From the cell containing the given text, extract its center point as (x, y) coordinate. 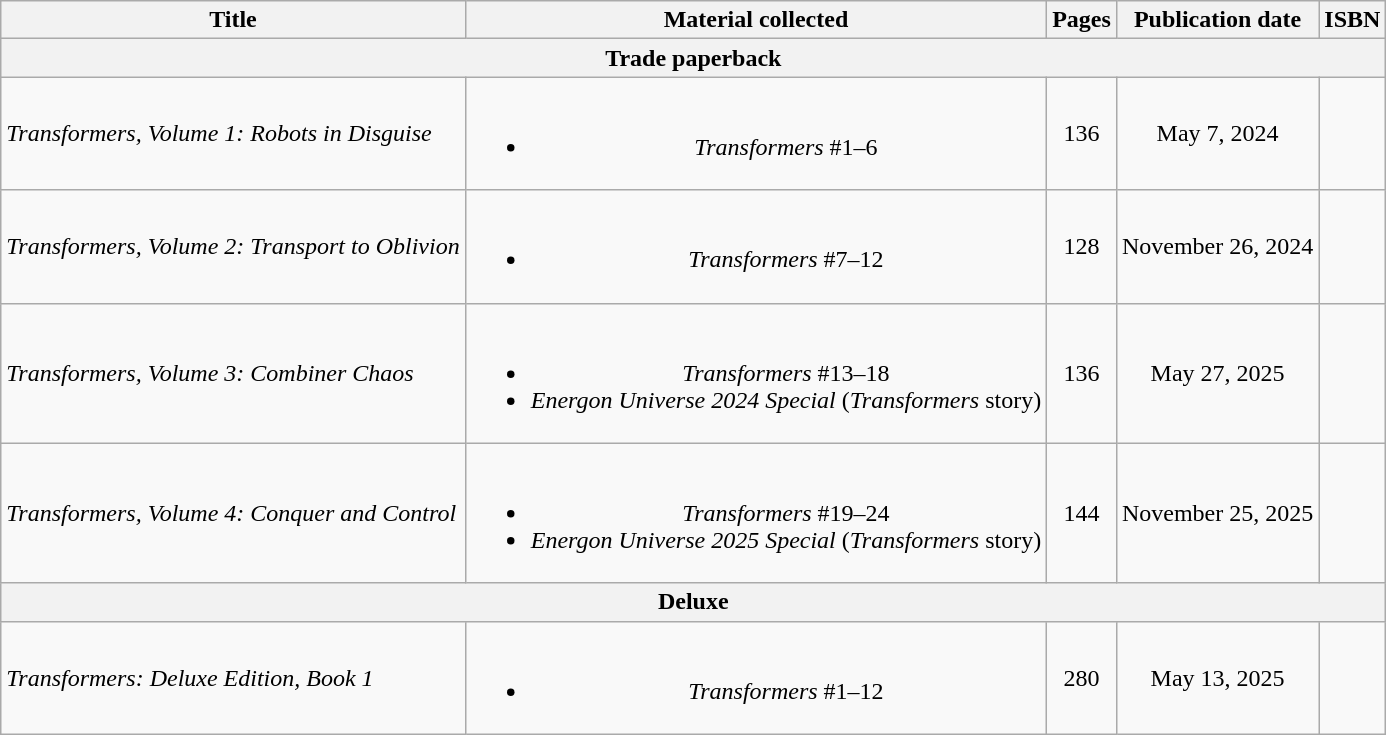
144 (1082, 513)
November 25, 2025 (1217, 513)
Transformers #7–12 (756, 246)
Transformers #1–12 (756, 678)
November 26, 2024 (1217, 246)
Transformers, Volume 2: Transport to Oblivion (233, 246)
Deluxe (694, 602)
Transformers #1–6 (756, 134)
May 7, 2024 (1217, 134)
128 (1082, 246)
Transformers, Volume 4: Conquer and Control (233, 513)
Material collected (756, 20)
ISBN (1352, 20)
Transformers: Deluxe Edition, Book 1 (233, 678)
280 (1082, 678)
Transformers #13–18Energon Universe 2024 Special (Transformers story) (756, 373)
Transformers #19–24Energon Universe 2025 Special (Transformers story) (756, 513)
Trade paperback (694, 58)
Transformers, Volume 3: Combiner Chaos (233, 373)
May 13, 2025 (1217, 678)
Pages (1082, 20)
Transformers, Volume 1: Robots in Disguise (233, 134)
May 27, 2025 (1217, 373)
Title (233, 20)
Publication date (1217, 20)
